Provide the (X, Y) coordinate of the cell's center where the given text is located.  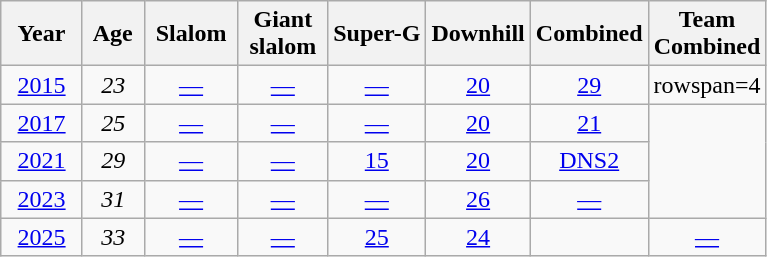
26 (478, 199)
2025 (42, 237)
33 (113, 237)
Age (113, 34)
Slalom (191, 34)
31 (113, 199)
2023 (42, 199)
Year (42, 34)
Downhill (478, 34)
Super-G (377, 34)
DNS2 (589, 161)
23 (113, 85)
2017 (42, 123)
2015 (42, 85)
TeamCombined (707, 34)
24 (478, 237)
21 (589, 123)
15 (377, 161)
Giant slalom (283, 34)
2021 (42, 161)
Combined (589, 34)
rowspan=4 (707, 85)
